Return (x, y) of the center of cell containing provided text 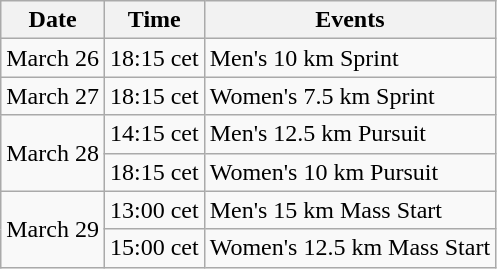
Women's 7.5 km Sprint (350, 96)
Women's 12.5 km Mass Start (350, 248)
15:00 cet (154, 248)
Men's 10 km Sprint (350, 58)
March 29 (53, 229)
Date (53, 20)
14:15 cet (154, 134)
March 28 (53, 153)
Men's 15 km Mass Start (350, 210)
March 26 (53, 58)
Events (350, 20)
Women's 10 km Pursuit (350, 172)
13:00 cet (154, 210)
Men's 12.5 km Pursuit (350, 134)
Time (154, 20)
March 27 (53, 96)
